Find where the given text appears and provide that cell's center as [X, Y] coordinate. 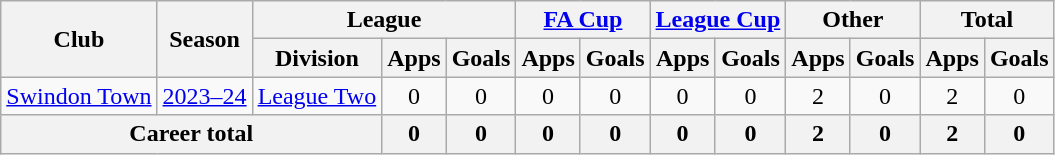
Total [987, 20]
League Two [317, 96]
Other [853, 20]
2023–24 [204, 96]
League Cup [718, 20]
Career total [192, 134]
Swindon Town [79, 96]
Division [317, 58]
Club [79, 39]
League [384, 20]
Season [204, 39]
FA Cup [583, 20]
